Find where the given text appears and provide that cell's center as [x, y] coordinate. 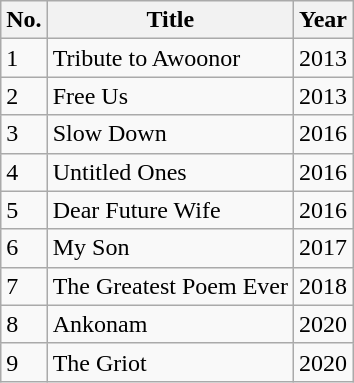
8 [24, 324]
4 [24, 172]
My Son [170, 248]
Tribute to Awoonor [170, 58]
3 [24, 134]
7 [24, 286]
2018 [322, 286]
2 [24, 96]
Free Us [170, 96]
Year [322, 20]
Slow Down [170, 134]
2017 [322, 248]
Title [170, 20]
The Greatest Poem Ever [170, 286]
The Griot [170, 362]
6 [24, 248]
1 [24, 58]
Dear Future Wife [170, 210]
No. [24, 20]
Untitled Ones [170, 172]
5 [24, 210]
9 [24, 362]
Ankonam [170, 324]
